Pinpoint the cell where the given text exists, returning its (x, y) midpoint coordinate. 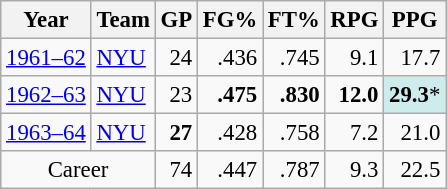
17.7 (415, 58)
12.0 (354, 95)
.830 (294, 95)
.447 (230, 170)
.745 (294, 58)
74 (176, 170)
Year (46, 20)
1961–62 (46, 58)
1963–64 (46, 133)
1962–63 (46, 95)
.436 (230, 58)
27 (176, 133)
9.1 (354, 58)
.428 (230, 133)
.758 (294, 133)
FG% (230, 20)
PPG (415, 20)
.787 (294, 170)
22.5 (415, 170)
29.3* (415, 95)
GP (176, 20)
Team (123, 20)
24 (176, 58)
9.3 (354, 170)
21.0 (415, 133)
23 (176, 95)
.475 (230, 95)
Career (78, 170)
7.2 (354, 133)
RPG (354, 20)
FT% (294, 20)
